Find where the given text appears and provide that cell's center as (X, Y) coordinate. 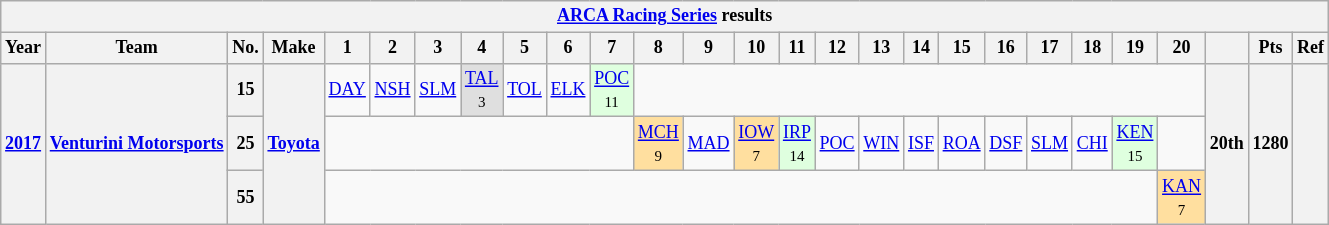
WIN (882, 144)
MCH9 (658, 144)
8 (658, 48)
20 (1182, 48)
3 (438, 48)
18 (1092, 48)
TOL (524, 90)
No. (246, 48)
1280 (1270, 144)
POC11 (612, 90)
14 (922, 48)
25 (246, 144)
NSH (392, 90)
MAD (708, 144)
13 (882, 48)
IRP14 (798, 144)
Pts (1270, 48)
6 (568, 48)
5 (524, 48)
55 (246, 197)
IOW7 (756, 144)
DSF (1006, 144)
11 (798, 48)
KAN7 (1182, 197)
4 (482, 48)
2 (392, 48)
ARCA Racing Series results (665, 16)
ROA (962, 144)
Toyota (294, 144)
10 (756, 48)
Team (136, 48)
1 (347, 48)
DAY (347, 90)
17 (1050, 48)
9 (708, 48)
ISF (922, 144)
ELK (568, 90)
TAL3 (482, 90)
2017 (24, 144)
20th (1226, 144)
7 (612, 48)
16 (1006, 48)
Venturini Motorsports (136, 144)
19 (1135, 48)
Make (294, 48)
12 (837, 48)
Ref (1311, 48)
KEN15 (1135, 144)
Year (24, 48)
POC (837, 144)
CHI (1092, 144)
